Identify which cell holds the provided text, then report its (X, Y) central coordinate. 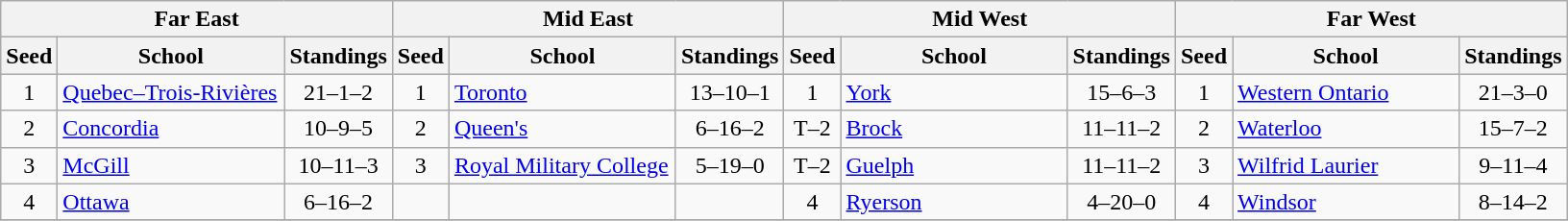
Western Ontario (1346, 92)
Far West (1371, 19)
10–11–3 (338, 165)
Far East (197, 19)
15–7–2 (1513, 129)
McGill (171, 165)
10–9–5 (338, 129)
Concordia (171, 129)
Quebec–Trois-Rivières (171, 92)
Queen's (562, 129)
Royal Military College (562, 165)
Toronto (562, 92)
21–1–2 (338, 92)
21–3–0 (1513, 92)
York (954, 92)
Brock (954, 129)
Windsor (1346, 202)
Mid East (588, 19)
15–6–3 (1121, 92)
5–19–0 (729, 165)
Wilfrid Laurier (1346, 165)
Waterloo (1346, 129)
4–20–0 (1121, 202)
9–11–4 (1513, 165)
Guelph (954, 165)
Ryerson (954, 202)
Ottawa (171, 202)
8–14–2 (1513, 202)
Mid West (980, 19)
13–10–1 (729, 92)
